Output the [x, y] coordinate of the center of the cell containing the given text.  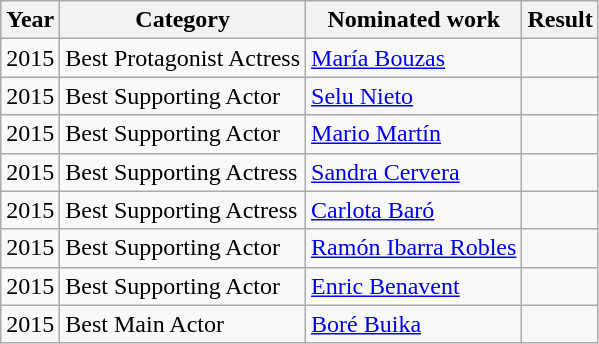
Enric Benavent [414, 286]
Carlota Baró [414, 210]
Category [183, 20]
María Bouzas [414, 58]
Sandra Cervera [414, 172]
Nominated work [414, 20]
Ramón Ibarra Robles [414, 248]
Result [560, 20]
Year [30, 20]
Best Protagonist Actress [183, 58]
Boré Buika [414, 324]
Selu Nieto [414, 96]
Mario Martín [414, 134]
Best Main Actor [183, 324]
